For the text-containing cell, return its midpoint in (x, y) coordinate format. 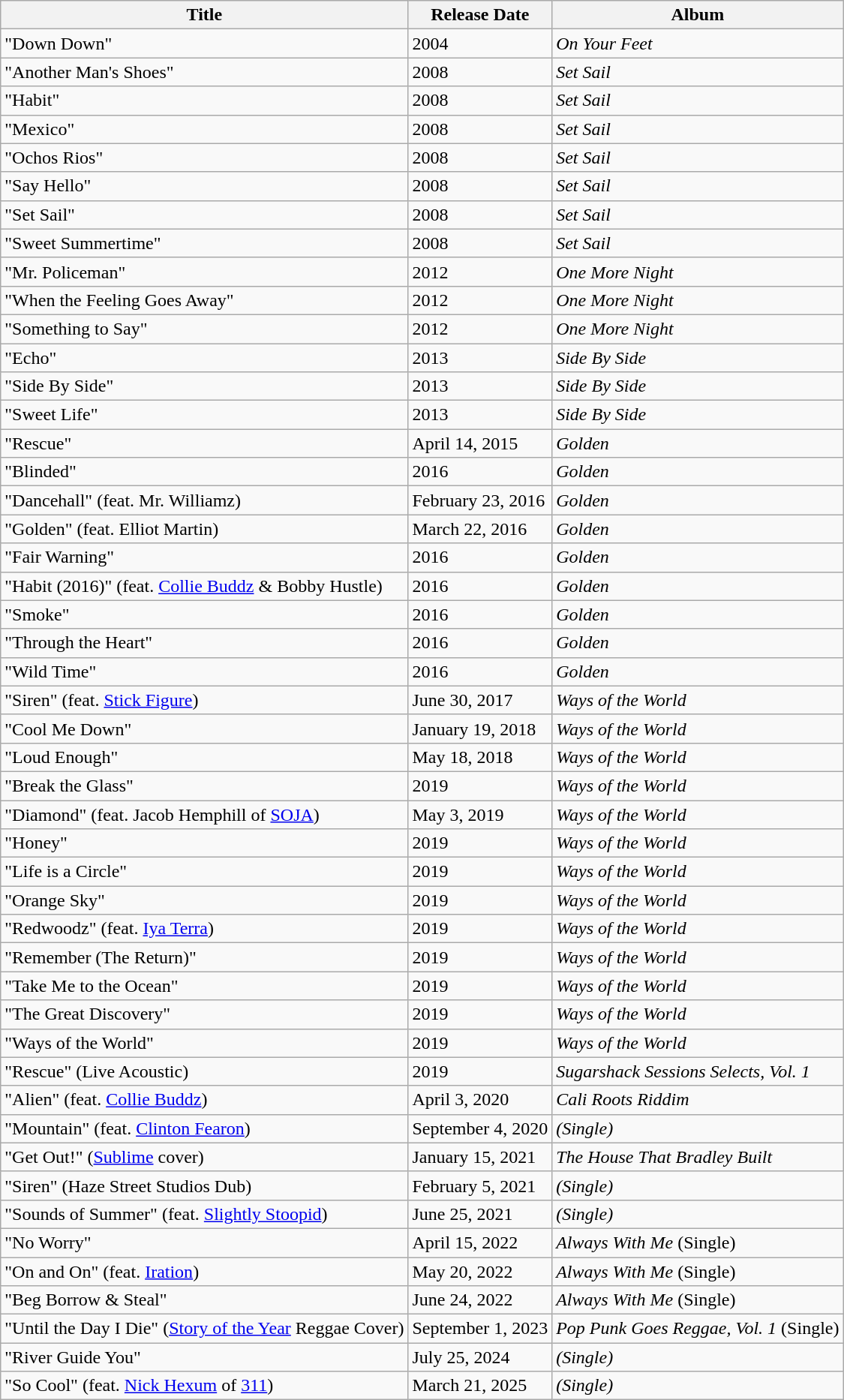
The House That Bradley Built (698, 1157)
"When the Feeling Goes Away" (204, 300)
"Something to Say" (204, 329)
"Another Man's Shoes" (204, 72)
"River Guide You" (204, 1357)
"Ways of the World" (204, 1043)
"Life is a Circle" (204, 872)
"Orange Sky" (204, 900)
June 30, 2017 (480, 700)
May 18, 2018 (480, 757)
"Dancehall" (feat. Mr. Williamz) (204, 500)
"Sweet Life" (204, 415)
"Side By Side" (204, 386)
Sugarshack Sessions Selects, Vol. 1 (698, 1071)
"Siren" (feat. Stick Figure) (204, 700)
"Down Down" (204, 44)
April 14, 2015 (480, 443)
"Habit (2016)" (feat. Collie Buddz & Bobby Hustle) (204, 586)
"Sounds of Summer" (feat. Slightly Stoopid) (204, 1214)
July 25, 2024 (480, 1357)
Album (698, 15)
Cali Roots Riddim (698, 1100)
"Blinded" (204, 472)
Title (204, 15)
June 25, 2021 (480, 1214)
"Take Me to the Ocean" (204, 986)
"Cool Me Down" (204, 729)
Release Date (480, 15)
"Loud Enough" (204, 757)
"Rescue" (204, 443)
"Set Sail" (204, 215)
"Rescue" (Live Acoustic) (204, 1071)
"Diamond" (feat. Jacob Hemphill of SOJA) (204, 814)
"Echo" (204, 358)
January 15, 2021 (480, 1157)
February 23, 2016 (480, 500)
"Mr. Policeman" (204, 272)
"On and On" (feat. Iration) (204, 1272)
"No Worry" (204, 1242)
January 19, 2018 (480, 729)
"Redwoodz" (feat. Iya Terra) (204, 929)
"Mountain" (feat. Clinton Fearon) (204, 1128)
"Golden" (feat. Elliot Martin) (204, 529)
"Break the Glass" (204, 786)
"Get Out!" (Sublime cover) (204, 1157)
September 4, 2020 (480, 1128)
"Habit" (204, 101)
"Through the Heart" (204, 643)
May 3, 2019 (480, 814)
"Fair Warning" (204, 557)
April 15, 2022 (480, 1242)
"Wild Time" (204, 671)
"Beg Borrow & Steal" (204, 1300)
"Mexico" (204, 129)
"The Great Discovery" (204, 1014)
"Until the Day I Die" (Story of the Year Reggae Cover) (204, 1329)
"So Cool" (feat. Nick Hexum of 311) (204, 1386)
"Remember (The Return)" (204, 957)
"Alien" (feat. Collie Buddz) (204, 1100)
"Siren" (Haze Street Studios Dub) (204, 1185)
March 21, 2025 (480, 1386)
"Say Hello" (204, 186)
2004 (480, 44)
"Smoke" (204, 614)
"Sweet Summertime" (204, 243)
September 1, 2023 (480, 1329)
June 24, 2022 (480, 1300)
"Ochos Rios" (204, 158)
May 20, 2022 (480, 1272)
April 3, 2020 (480, 1100)
"Honey" (204, 843)
On Your Feet (698, 44)
March 22, 2016 (480, 529)
February 5, 2021 (480, 1185)
Pop Punk Goes Reggae, Vol. 1 (Single) (698, 1329)
